Detect which cell encompasses the target text, then output its [x, y] center coordinate. 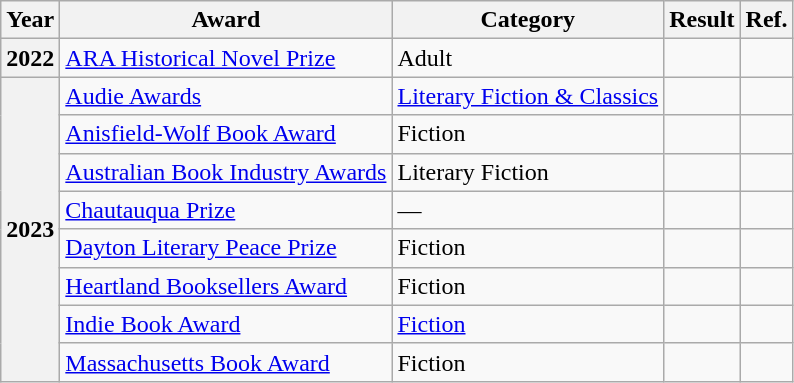
Literary Fiction [528, 172]
Australian Book Industry Awards [226, 172]
Award [226, 20]
2022 [30, 58]
Ref. [766, 20]
Massachusetts Book Award [226, 362]
ARA Historical Novel Prize [226, 58]
Indie Book Award [226, 324]
Result [702, 20]
Chautauqua Prize [226, 210]
Literary Fiction & Classics [528, 96]
2023 [30, 229]
Heartland Booksellers Award [226, 286]
Anisfield-Wolf Book Award [226, 134]
Category [528, 20]
Audie Awards [226, 96]
Adult [528, 58]
Year [30, 20]
— [528, 210]
Dayton Literary Peace Prize [226, 248]
